Extract the [x, y] coordinate from the center of the cell holding the provided text.  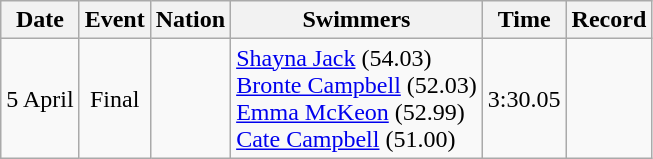
Shayna Jack (54.03) Bronte Campbell (52.03)Emma McKeon (52.99)Cate Campbell (51.00) [357, 98]
Record [609, 20]
Final [114, 98]
Nation [190, 20]
Event [114, 20]
Date [40, 20]
Swimmers [357, 20]
5 April [40, 98]
Time [524, 20]
3:30.05 [524, 98]
